Find where the given text appears and provide that cell's center as [X, Y] coordinate. 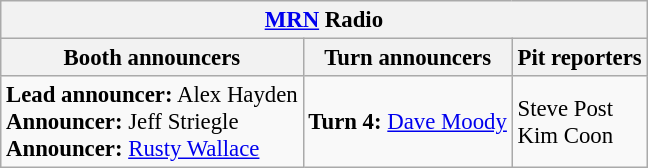
Booth announcers [152, 58]
Turn announcers [408, 58]
Pit reporters [580, 58]
Lead announcer: Alex HaydenAnnouncer: Jeff StriegleAnnouncer: Rusty Wallace [152, 122]
MRN Radio [324, 20]
Steve PostKim Coon [580, 122]
Turn 4: Dave Moody [408, 122]
